Determine the [X, Y] coordinate at the center of the cell enclosing the given text.  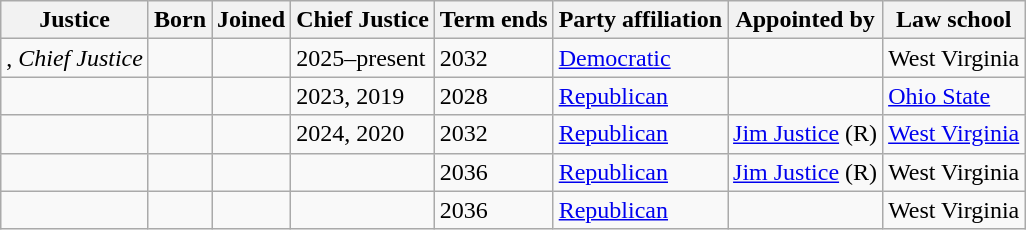
, Chief Justice [75, 58]
2023, 2019 [363, 96]
Democratic [640, 58]
Appointed by [806, 20]
Term ends [494, 20]
Justice [75, 20]
2024, 2020 [363, 134]
Born [180, 20]
2025–present [363, 58]
Chief Justice [363, 20]
Law school [954, 20]
Ohio State [954, 96]
Party affiliation [640, 20]
Joined [252, 20]
2028 [494, 96]
